Locate the cell with the specified text and output its (x, y) center coordinate. 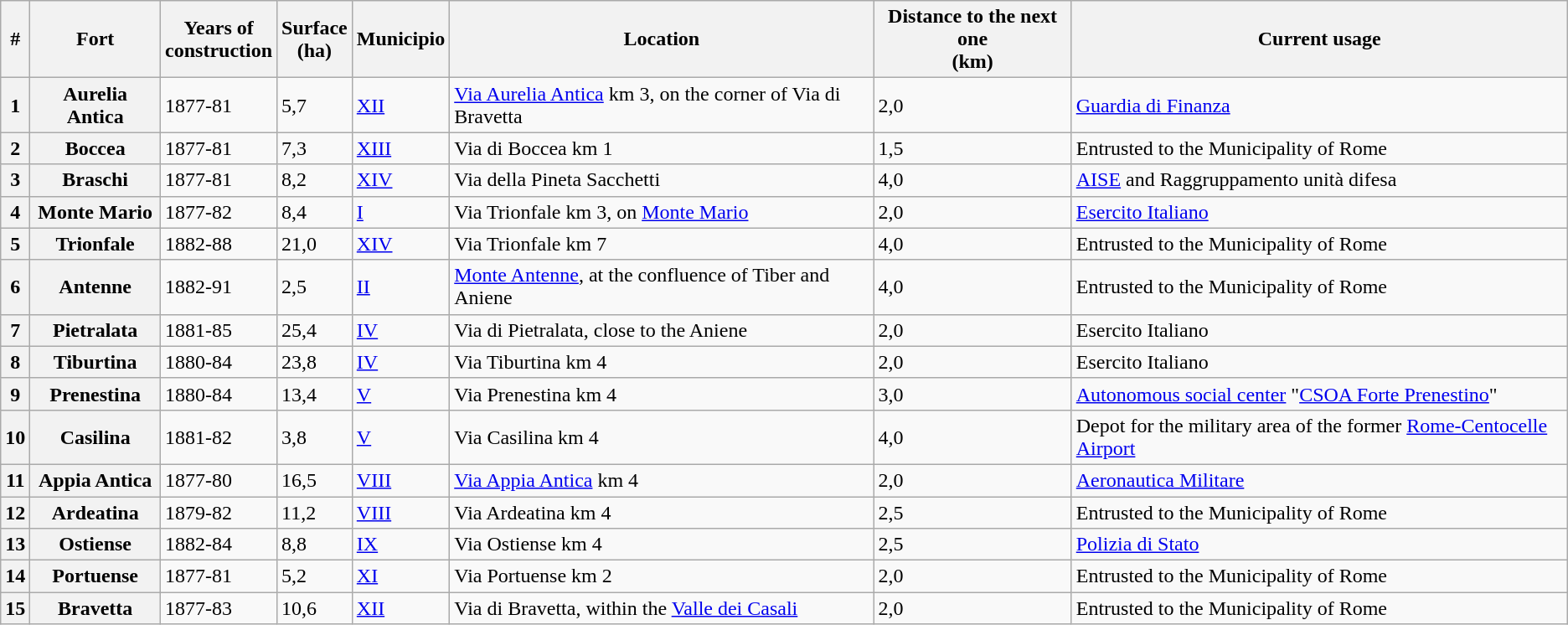
8,2 (315, 180)
1877-82 (219, 212)
Fort (95, 39)
8,8 (315, 545)
1,5 (972, 148)
Via Aurelia Antica km 3, on the corner of Via di Bravetta (662, 106)
3 (15, 180)
Via Tiburtina km 4 (662, 362)
8 (15, 362)
3,0 (972, 394)
Braschi (95, 180)
1882-88 (219, 244)
Location (662, 39)
Aeronautica Militare (1319, 480)
Monte Antenne, at the confluence of Tiber and Aniene (662, 287)
Prenestina (95, 394)
21,0 (315, 244)
14 (15, 576)
Guardia di Finanza (1319, 106)
Via Ardeatina km 4 (662, 512)
Appia Antica (95, 480)
Via Prenestina km 4 (662, 394)
Polizia di Stato (1319, 545)
5,7 (315, 106)
12 (15, 512)
11 (15, 480)
Boccea (95, 148)
1881-85 (219, 330)
Tiburtina (95, 362)
Antenne (95, 287)
Via Casilina km 4 (662, 437)
5 (15, 244)
Via della Pineta Sacchetti (662, 180)
1881-82 (219, 437)
Distance to the next one(km) (972, 39)
5,2 (315, 576)
Via di Boccea km 1 (662, 148)
Via di Pietralata, close to the Aniene (662, 330)
15 (15, 608)
Via Trionfale km 7 (662, 244)
Via Appia Antica km 4 (662, 480)
1882-91 (219, 287)
IX (400, 545)
XIII (400, 148)
Via Ostiense km 4 (662, 545)
Depot for the military area of the former Rome-Centocelle Airport (1319, 437)
11,2 (315, 512)
4 (15, 212)
Trionfale (95, 244)
3,8 (315, 437)
1879-82 (219, 512)
Portuense (95, 576)
2 (15, 148)
1877-83 (219, 608)
Ostiense (95, 545)
6 (15, 287)
9 (15, 394)
II (400, 287)
13 (15, 545)
16,5 (315, 480)
Via Portuense km 2 (662, 576)
Surface(ha) (315, 39)
Casilina (95, 437)
Autonomous social center "CSOA Forte Prenestino" (1319, 394)
Bravetta (95, 608)
Ardeatina (95, 512)
XI (400, 576)
Via Trionfale km 3, on Monte Mario (662, 212)
10,6 (315, 608)
Years ofconstruction (219, 39)
23,8 (315, 362)
25,4 (315, 330)
10 (15, 437)
Municipio (400, 39)
I (400, 212)
1877-80 (219, 480)
Monte Mario (95, 212)
# (15, 39)
1882-84 (219, 545)
7,3 (315, 148)
Aurelia Antica (95, 106)
1 (15, 106)
Pietralata (95, 330)
8,4 (315, 212)
13,4 (315, 394)
AISE and Raggruppamento unità difesa (1319, 180)
7 (15, 330)
Via di Bravetta, within the Valle dei Casali (662, 608)
Current usage (1319, 39)
